Return (X, Y) of the center of cell containing provided text 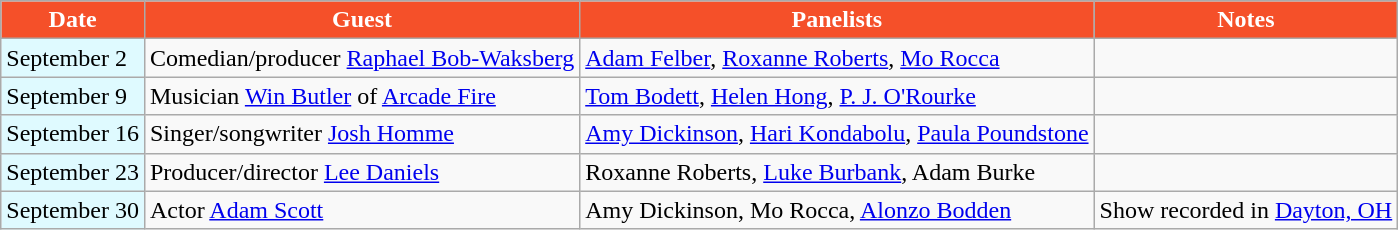
Amy Dickinson, Mo Rocca, Alonzo Bodden (837, 210)
Notes (1246, 20)
September 23 (73, 172)
Guest (362, 20)
Date (73, 20)
Producer/director Lee Daniels (362, 172)
Musician Win Butler of Arcade Fire (362, 96)
September 16 (73, 134)
September 2 (73, 58)
Amy Dickinson, Hari Kondabolu, Paula Poundstone (837, 134)
Show recorded in Dayton, OH (1246, 210)
Actor Adam Scott (362, 210)
Adam Felber, Roxanne Roberts, Mo Rocca (837, 58)
Panelists (837, 20)
September 30 (73, 210)
September 9 (73, 96)
Comedian/producer Raphael Bob-Waksberg (362, 58)
Roxanne Roberts, Luke Burbank, Adam Burke (837, 172)
Singer/songwriter Josh Homme (362, 134)
Tom Bodett, Helen Hong, P. J. O'Rourke (837, 96)
